Identify which cell holds the provided text, then report its (x, y) central coordinate. 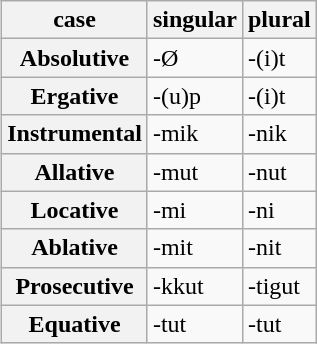
-mi (194, 210)
-kkut (194, 286)
-mit (194, 248)
-tigut (279, 286)
Absolutive (75, 58)
Ergative (75, 96)
-ni (279, 210)
-mut (194, 172)
Allative (75, 172)
-nit (279, 248)
-(u)p (194, 96)
Locative (75, 210)
Ablative (75, 248)
-nut (279, 172)
-mik (194, 134)
Prosecutive (75, 286)
-nik (279, 134)
Equative (75, 324)
singular (194, 20)
case (75, 20)
-Ø (194, 58)
plural (279, 20)
Instrumental (75, 134)
